Determine the (x, y) coordinate at the center of the cell enclosing the given text.  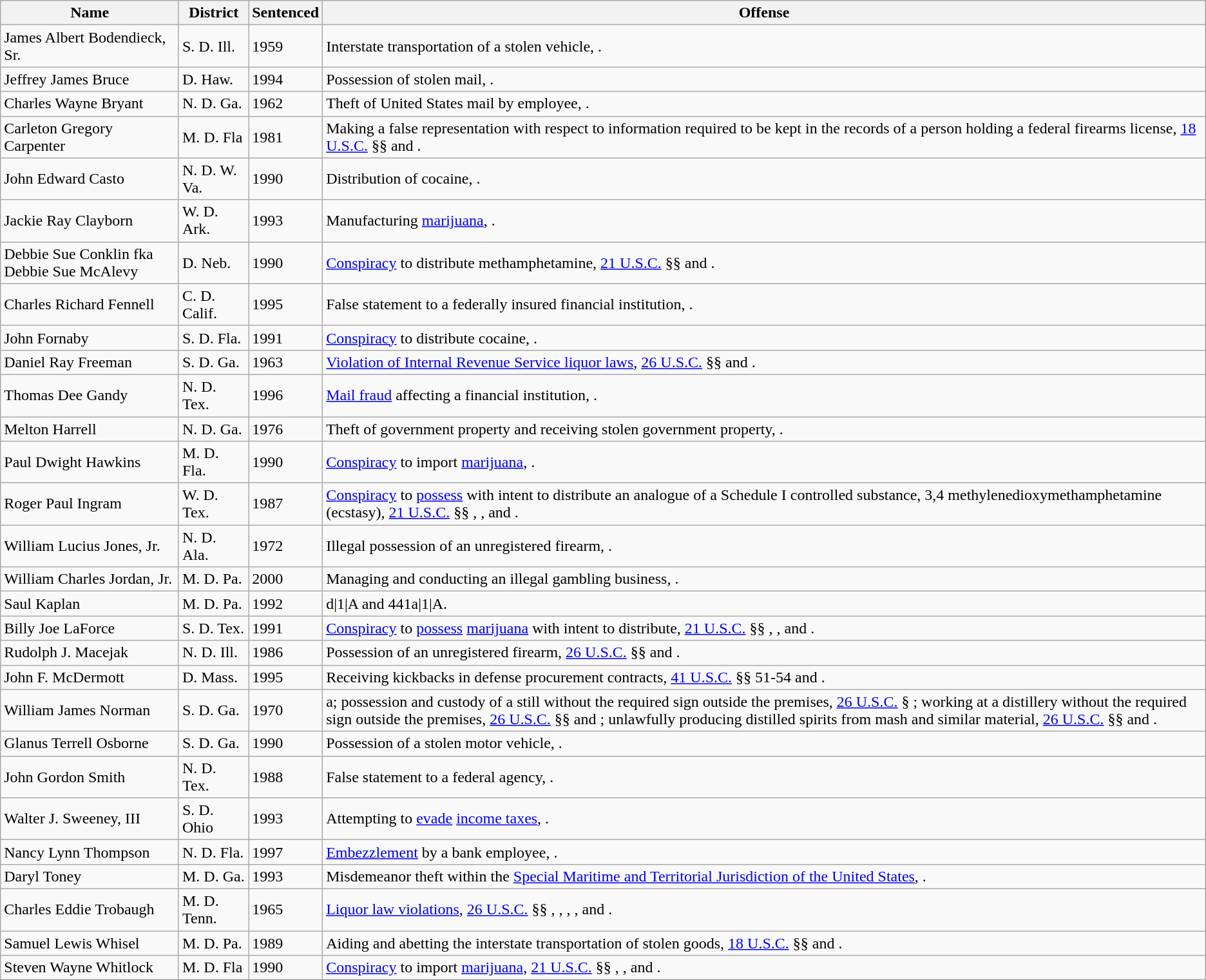
N. D. Ill. (213, 653)
S. D. Tex. (213, 628)
N. D. Ala. (213, 546)
Samuel Lewis Whisel (90, 943)
1994 (286, 79)
Interstate transportation of a stolen vehicle, . (764, 46)
False statement to a federal agency, . (764, 777)
Paul Dwight Hawkins (90, 463)
Possession of stolen mail, . (764, 79)
William James Norman (90, 710)
Embezzlement by a bank employee, . (764, 852)
1992 (286, 604)
Theft of government property and receiving stolen government property, . (764, 428)
1997 (286, 852)
d|1|A and 441a|1|A. (764, 604)
District (213, 13)
M. D. Fla. (213, 463)
Conspiracy to import marijuana, 21 U.S.C. §§ , , and . (764, 968)
False statement to a federally insured financial institution, . (764, 304)
Jackie Ray Clayborn (90, 220)
Glanus Terrell Osborne (90, 744)
1981 (286, 137)
Rudolph J. Macejak (90, 653)
1959 (286, 46)
Charles Eddie Trobaugh (90, 910)
John Fornaby (90, 338)
S. D. Ill. (213, 46)
William Lucius Jones, Jr. (90, 546)
Possession of an unregistered firearm, 26 U.S.C. §§ and . (764, 653)
Roger Paul Ingram (90, 504)
John F. McDermott (90, 677)
Thomas Dee Gandy (90, 396)
1986 (286, 653)
M. D. Ga. (213, 876)
Offense (764, 13)
1989 (286, 943)
M. D. Tenn. (213, 910)
Mail fraud affecting a financial institution, . (764, 396)
1962 (286, 104)
Debbie Sue Conklin fka Debbie Sue McAlevy (90, 263)
D. Haw. (213, 79)
Sentenced (286, 13)
Conspiracy to import marijuana, . (764, 463)
1963 (286, 362)
Walter J. Sweeney, III (90, 818)
1972 (286, 546)
1970 (286, 710)
Jeffrey James Bruce (90, 79)
N. D. W. Va. (213, 179)
Attempting to evade income taxes, . (764, 818)
Carleton Gregory Carpenter (90, 137)
1988 (286, 777)
Managing and conducting an illegal gambling business, . (764, 579)
W. D. Tex. (213, 504)
Name (90, 13)
Possession of a stolen motor vehicle, . (764, 744)
James Albert Bodendieck, Sr. (90, 46)
Saul Kaplan (90, 604)
William Charles Jordan, Jr. (90, 579)
Violation of Internal Revenue Service liquor laws, 26 U.S.C. §§ and . (764, 362)
2000 (286, 579)
Charles Richard Fennell (90, 304)
Theft of United States mail by employee, . (764, 104)
Steven Wayne Whitlock (90, 968)
Conspiracy to possess marijuana with intent to distribute, 21 U.S.C. §§ , , and . (764, 628)
John Edward Casto (90, 179)
D. Mass. (213, 677)
Distribution of cocaine, . (764, 179)
Charles Wayne Bryant (90, 104)
C. D. Calif. (213, 304)
1965 (286, 910)
S. D. Fla. (213, 338)
N. D. Fla. (213, 852)
D. Neb. (213, 263)
Manufacturing marijuana, . (764, 220)
Daryl Toney (90, 876)
Illegal possession of an unregistered firearm, . (764, 546)
Aiding and abetting the interstate transportation of stolen goods, 18 U.S.C. §§ and . (764, 943)
Melton Harrell (90, 428)
Nancy Lynn Thompson (90, 852)
1987 (286, 504)
1996 (286, 396)
Billy Joe LaForce (90, 628)
1976 (286, 428)
Receiving kickbacks in defense procurement contracts, 41 U.S.C. §§ 51-54 and . (764, 677)
W. D. Ark. (213, 220)
Daniel Ray Freeman (90, 362)
Conspiracy to distribute methamphetamine, 21 U.S.C. §§ and . (764, 263)
John Gordon Smith (90, 777)
Misdemeanor theft within the Special Maritime and Territorial Jurisdiction of the United States, . (764, 876)
Liquor law violations, 26 U.S.C. §§ , , , , and . (764, 910)
Conspiracy to distribute cocaine, . (764, 338)
S. D. Ohio (213, 818)
